Capture the cell that displays the provided text and extract its [X, Y] central coordinate. 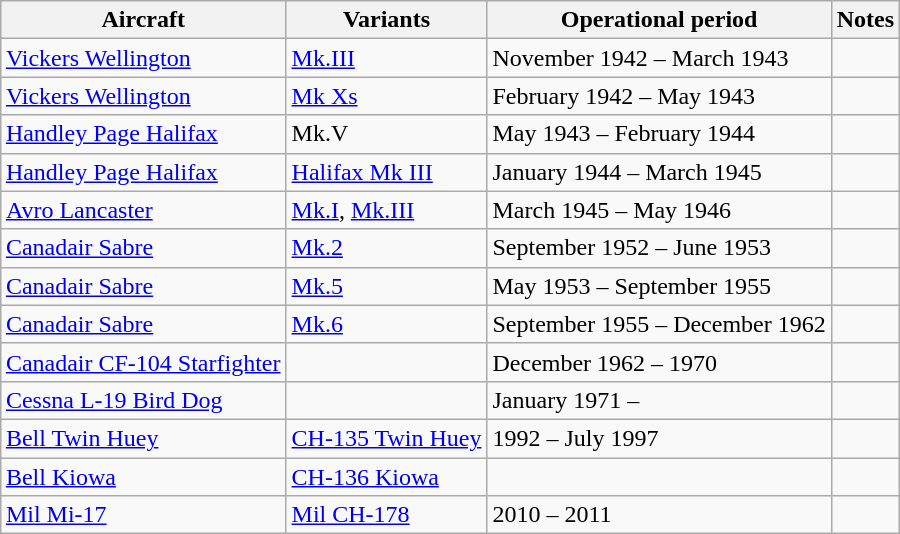
Bell Twin Huey [143, 438]
Cessna L-19 Bird Dog [143, 400]
Notes [865, 20]
Mil CH-178 [386, 515]
March 1945 – May 1946 [659, 210]
Mk.III [386, 58]
February 1942 – May 1943 [659, 96]
Variants [386, 20]
Mk Xs [386, 96]
Bell Kiowa [143, 477]
Avro Lancaster [143, 210]
CH-136 Kiowa [386, 477]
CH-135 Twin Huey [386, 438]
September 1955 – December 1962 [659, 324]
2010 – 2011 [659, 515]
Mk.I, Mk.III [386, 210]
Aircraft [143, 20]
January 1944 – March 1945 [659, 172]
1992 – July 1997 [659, 438]
May 1943 – February 1944 [659, 134]
Halifax Mk III [386, 172]
Mk.V [386, 134]
Mk.2 [386, 248]
November 1942 – March 1943 [659, 58]
January 1971 – [659, 400]
September 1952 – June 1953 [659, 248]
Mil Mi-17 [143, 515]
May 1953 – September 1955 [659, 286]
Operational period [659, 20]
Canadair CF-104 Starfighter [143, 362]
Mk.5 [386, 286]
December 1962 – 1970 [659, 362]
Mk.6 [386, 324]
